Capture the cell that displays the provided text and extract its (x, y) central coordinate. 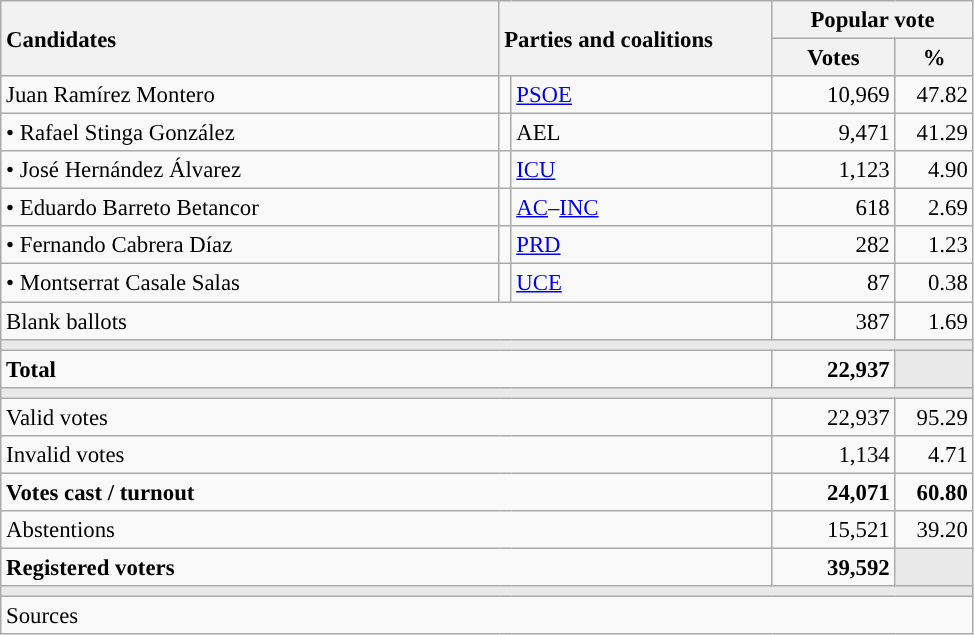
87 (834, 283)
PRD (642, 245)
• Fernando Cabrera Díaz (250, 245)
2.69 (934, 208)
387 (834, 321)
Abstentions (386, 530)
PSOE (642, 95)
1,123 (834, 170)
AC–INC (642, 208)
Sources (487, 616)
4.71 (934, 455)
1.23 (934, 245)
Valid votes (386, 417)
Candidates (250, 38)
15,521 (834, 530)
39,592 (834, 567)
Popular vote (872, 20)
Invalid votes (386, 455)
• Eduardo Barreto Betancor (250, 208)
• Rafael Stinga González (250, 133)
Juan Ramírez Montero (250, 95)
Blank ballots (386, 321)
0.38 (934, 283)
24,071 (834, 492)
618 (834, 208)
• José Hernández Álvarez (250, 170)
47.82 (934, 95)
1,134 (834, 455)
Votes cast / turnout (386, 492)
ICU (642, 170)
Registered voters (386, 567)
10,969 (834, 95)
1.69 (934, 321)
Parties and coalitions (636, 38)
UCE (642, 283)
60.80 (934, 492)
AEL (642, 133)
282 (834, 245)
4.90 (934, 170)
• Montserrat Casale Salas (250, 283)
41.29 (934, 133)
95.29 (934, 417)
Total (386, 369)
9,471 (834, 133)
% (934, 58)
39.20 (934, 530)
Votes (834, 58)
